Pinpoint the cell where the given text exists, returning its [x, y] midpoint coordinate. 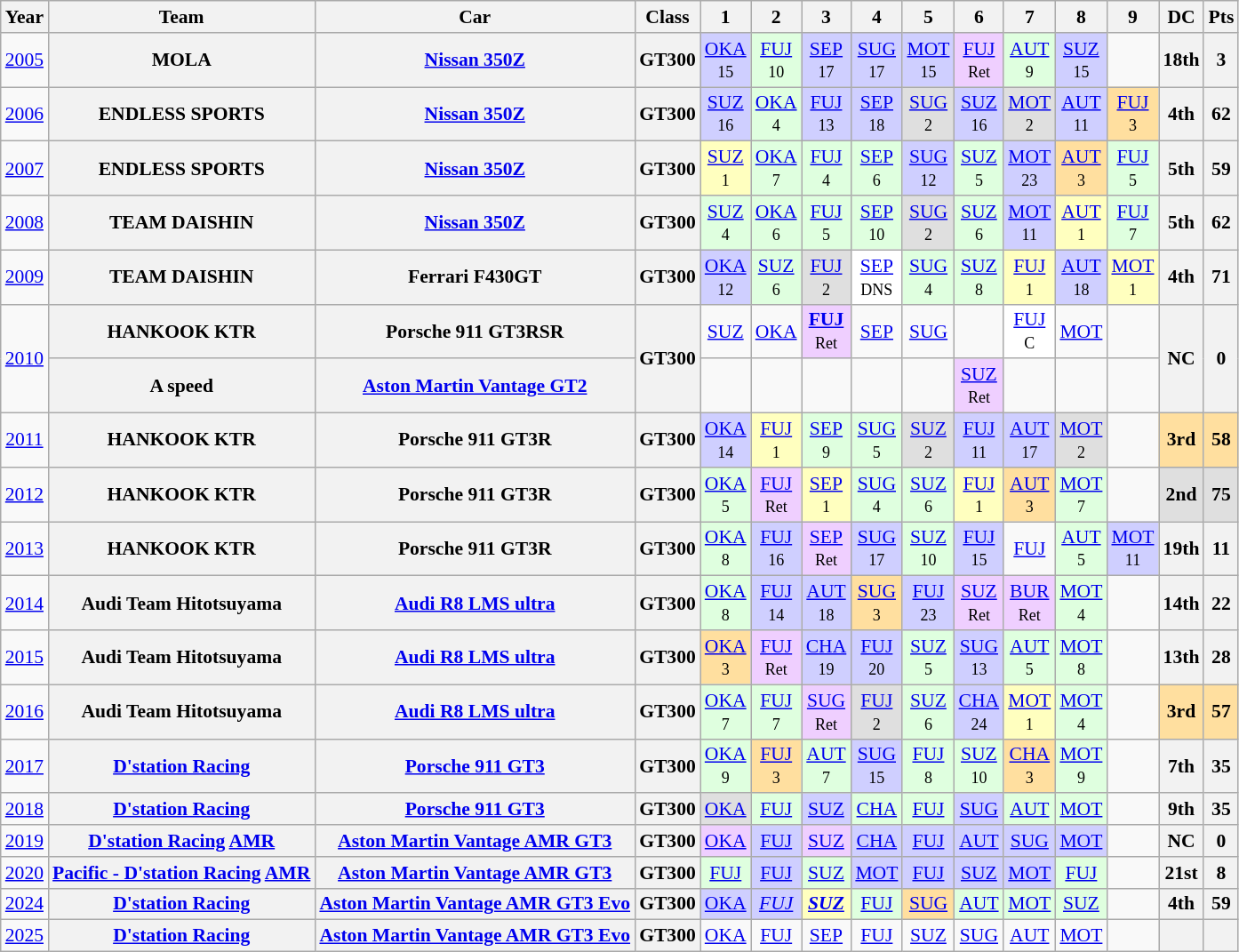
2013 [25, 549]
7th [1182, 766]
2016 [25, 711]
Porsche 911 GT3RSR [475, 331]
Team [181, 17]
SUG13 [979, 658]
OKA9 [725, 766]
SEP17 [827, 60]
AUT11 [1081, 114]
14th [1182, 603]
2019 [25, 841]
MOT9 [1081, 766]
2020 [25, 873]
MOLA [181, 60]
21st [1182, 873]
CHA3 [1029, 766]
AUT9 [1029, 60]
57 [1221, 711]
2nd [1182, 494]
SEP1 [827, 494]
SUZ15 [1081, 60]
FUJ16 [777, 549]
2012 [25, 494]
22 [1221, 603]
SUG12 [928, 169]
MOT23 [1029, 169]
FUJ20 [876, 658]
6 [979, 17]
4 [876, 17]
SUG3 [876, 603]
9th [1182, 810]
SUGRet [827, 711]
2005 [25, 60]
OKA3 [725, 658]
58 [1221, 441]
FUJ11 [979, 441]
MOT7 [1081, 494]
FUJ14 [777, 603]
BURRet [1029, 603]
Year [25, 17]
2007 [25, 169]
OKA12 [725, 277]
OKA4 [777, 114]
FUJ15 [979, 549]
13th [1182, 658]
Aston Martin Vantage GT2 [475, 386]
2025 [25, 936]
Class [667, 17]
OKA5 [725, 494]
Pts [1221, 17]
2015 [25, 658]
OKA14 [725, 441]
SEPRet [827, 549]
2009 [25, 277]
SUZ8 [979, 277]
SEP9 [827, 441]
FUJ8 [928, 766]
SEPDNS [876, 277]
AUT1 [1081, 222]
CHA24 [979, 711]
A speed [181, 386]
2006 [25, 114]
7 [1029, 17]
MOT15 [928, 60]
Ferrari F430GT [475, 277]
28 [1221, 658]
2008 [25, 222]
D'station Racing AMR [181, 841]
FUJ23 [928, 603]
FUJ4 [827, 169]
18th [1182, 60]
2010 [25, 358]
19th [1182, 549]
SUZ1 [725, 169]
2 [777, 17]
71 [1221, 277]
AUT7 [827, 766]
AUT17 [1029, 441]
SUG5 [876, 441]
CHA19 [827, 658]
SEP10 [876, 222]
SEP6 [876, 169]
OKA15 [725, 60]
FUJ13 [827, 114]
2024 [25, 904]
FUJ10 [777, 60]
11 [1221, 549]
SUZ4 [725, 222]
5 [928, 17]
SEP18 [876, 114]
DC [1182, 17]
1 [725, 17]
2014 [25, 603]
2011 [25, 441]
2017 [25, 766]
SUZ2 [928, 441]
FUJC [1029, 331]
SUG15 [876, 766]
OKA6 [777, 222]
Car [475, 17]
2018 [25, 810]
Pacific - D'station Racing AMR [181, 873]
9 [1132, 17]
MOT8 [1081, 658]
75 [1221, 494]
